Capture the cell that displays the provided text and extract its (x, y) central coordinate. 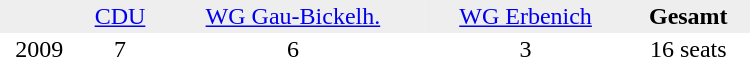
Gesamt (688, 16)
CDU (120, 16)
WG Gau-Bickelh. (292, 16)
WG Erbenich (526, 16)
